Output the (X, Y) coordinate of the center of the cell containing the given text.  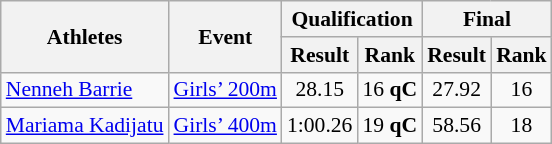
27.92 (456, 90)
Girls’ 200m (226, 90)
58.56 (456, 126)
Event (226, 36)
Final (486, 19)
28.15 (320, 90)
18 (522, 126)
19 qC (390, 126)
16 (522, 90)
Qualification (352, 19)
Girls’ 400m (226, 126)
Athletes (85, 36)
Mariama Kadijatu (85, 126)
16 qC (390, 90)
Nenneh Barrie (85, 90)
1:00.26 (320, 126)
